Return the [x, y] coordinate for the center point of the cell that contains the specified text.  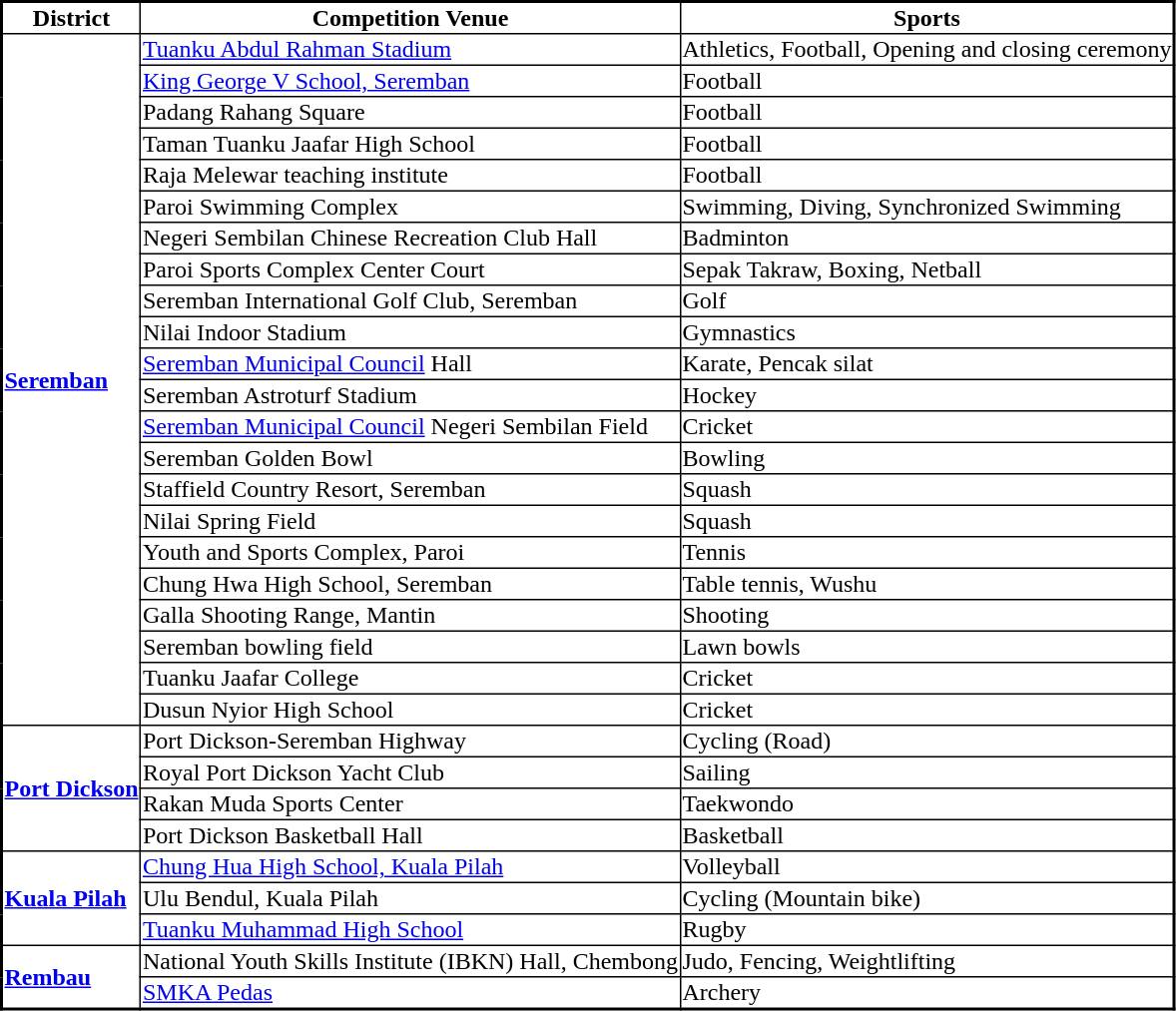
Archery [926, 993]
Taman Tuanku Jaafar High School [410, 144]
Port Dickson-Seremban Highway [410, 742]
Rembau [72, 977]
Gymnastics [926, 332]
Seremban Golden Bowl [410, 458]
Ulu Bendul, Kuala Pilah [410, 898]
Tennis [926, 553]
Competition Venue [410, 18]
Seremban International Golf Club, Seremban [410, 301]
Cycling (Road) [926, 742]
Nilai Spring Field [410, 521]
Cycling (Mountain bike) [926, 898]
Shooting [926, 616]
Basketball [926, 835]
Bowling [926, 458]
Lawn bowls [926, 647]
Chung Hwa High School, Seremban [410, 584]
Judo, Fencing, Weightlifting [926, 961]
Paroi Swimming Complex [410, 207]
King George V School, Seremban [410, 81]
Staffield Country Resort, Seremban [410, 490]
Dusun Nyior High School [410, 710]
Table tennis, Wushu [926, 584]
Nilai Indoor Stadium [410, 332]
Galla Shooting Range, Mantin [410, 616]
Negeri Sembilan Chinese Recreation Club Hall [410, 239]
District [72, 18]
Tuanku Abdul Rahman Stadium [410, 50]
Port Dickson Basketball Hall [410, 835]
Sailing [926, 772]
SMKA Pedas [410, 993]
National Youth Skills Institute (IBKN) Hall, Chembong [410, 961]
Seremban Municipal Council Hall [410, 364]
Hockey [926, 395]
Padang Rahang Square [410, 113]
Sepak Takraw, Boxing, Netball [926, 269]
Tuanku Jaafar College [410, 679]
Rugby [926, 930]
Taekwondo [926, 804]
Athletics, Football, Opening and closing ceremony [926, 50]
Golf [926, 301]
Chung Hua High School, Kuala Pilah [410, 867]
Kuala Pilah [72, 898]
Raja Melewar teaching institute [410, 176]
Karate, Pencak silat [926, 364]
Seremban Astroturf Stadium [410, 395]
Sports [926, 18]
Seremban [72, 379]
Rakan Muda Sports Center [410, 804]
Youth and Sports Complex, Paroi [410, 553]
Royal Port Dickson Yacht Club [410, 772]
Volleyball [926, 867]
Badminton [926, 239]
Seremban Municipal Council Negeri Sembilan Field [410, 427]
Paroi Sports Complex Center Court [410, 269]
Port Dickson [72, 788]
Swimming, Diving, Synchronized Swimming [926, 207]
Seremban bowling field [410, 647]
Tuanku Muhammad High School [410, 930]
